Find where the given text appears and provide that cell's center as (x, y) coordinate. 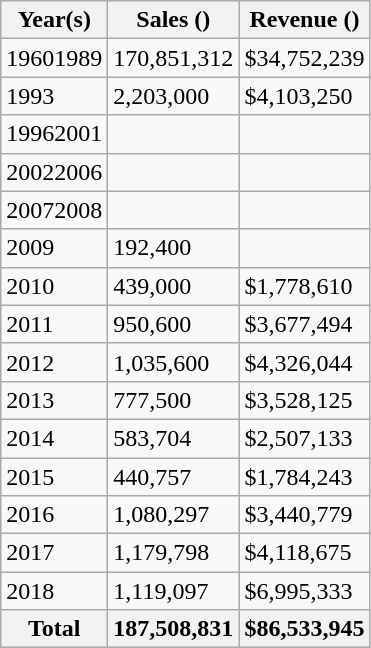
187,508,831 (174, 629)
2018 (54, 591)
2012 (54, 362)
$1,778,610 (304, 286)
440,757 (174, 477)
2010 (54, 286)
439,000 (174, 286)
950,600 (174, 324)
20022006 (54, 172)
Revenue () (304, 20)
2011 (54, 324)
2,203,000 (174, 96)
777,500 (174, 400)
$3,528,125 (304, 400)
1,119,097 (174, 591)
$86,533,945 (304, 629)
$3,677,494 (304, 324)
1,179,798 (174, 553)
$4,103,250 (304, 96)
1,080,297 (174, 515)
20072008 (54, 210)
583,704 (174, 438)
2014 (54, 438)
$4,118,675 (304, 553)
$1,784,243 (304, 477)
$6,995,333 (304, 591)
$34,752,239 (304, 58)
192,400 (174, 248)
2013 (54, 400)
19962001 (54, 134)
170,851,312 (174, 58)
1993 (54, 96)
Total (54, 629)
2017 (54, 553)
19601989 (54, 58)
Sales () (174, 20)
2009 (54, 248)
Year(s) (54, 20)
$3,440,779 (304, 515)
$2,507,133 (304, 438)
1,035,600 (174, 362)
2015 (54, 477)
$4,326,044 (304, 362)
2016 (54, 515)
